Identify which cell holds the provided text, then report its (x, y) central coordinate. 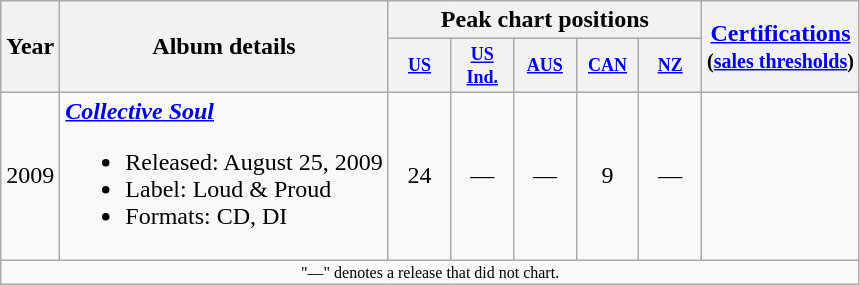
Album details (224, 47)
Year (30, 47)
"—" denotes a release that did not chart. (430, 272)
Peak chart positions (544, 20)
US (420, 66)
24 (420, 176)
2009 (30, 176)
9 (608, 176)
CAN (608, 66)
Certifications(sales thresholds) (781, 47)
NZ (670, 66)
Collective SoulReleased: August 25, 2009Label: Loud & ProudFormats: CD, DI (224, 176)
USInd. (482, 66)
AUS (546, 66)
